Determine the [x, y] coordinate at the center of the cell enclosing the given text.  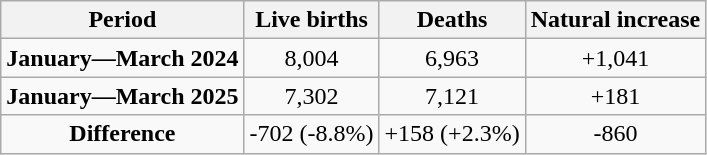
Period [122, 20]
January—March 2024 [122, 58]
Deaths [452, 20]
7,121 [452, 96]
-860 [616, 134]
+181 [616, 96]
Difference [122, 134]
+158 (+2.3%) [452, 134]
7,302 [312, 96]
January—March 2025 [122, 96]
6,963 [452, 58]
8,004 [312, 58]
-702 (-8.8%) [312, 134]
Live births [312, 20]
+1,041 [616, 58]
Natural increase [616, 20]
